Return (X, Y) of the center of cell containing provided text 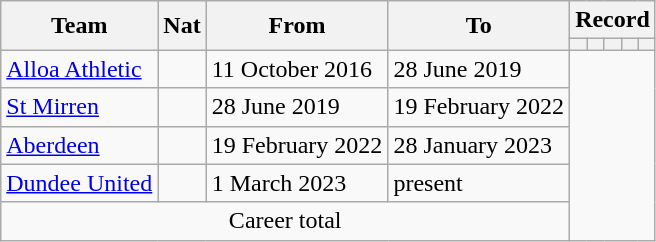
11 October 2016 (297, 69)
present (479, 183)
1 March 2023 (297, 183)
Alloa Athletic (80, 69)
Team (80, 26)
St Mirren (80, 107)
Aberdeen (80, 145)
From (297, 26)
Nat (182, 26)
Career total (286, 221)
Dundee United (80, 183)
28 January 2023 (479, 145)
Record (613, 20)
To (479, 26)
